Return the [X, Y] coordinate for the center point of the cell that contains the specified text.  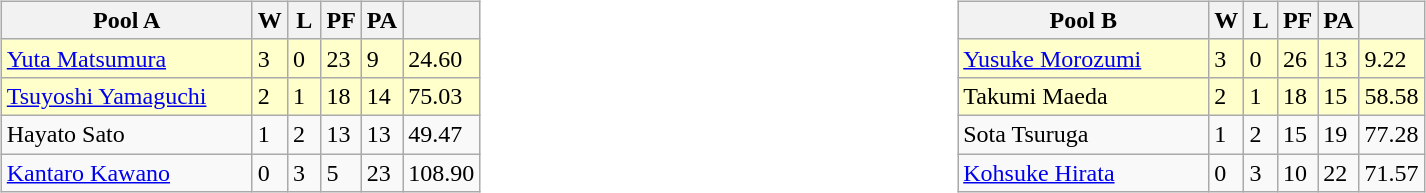
71.57 [1392, 173]
5 [341, 173]
14 [382, 96]
24.60 [442, 58]
10 [1297, 173]
Kantaro Kawano [126, 173]
Tsuyoshi Yamaguchi [126, 96]
19 [1338, 134]
9 [382, 58]
Yuta Matsumura [126, 58]
Takumi Maeda [1084, 96]
Yusuke Morozumi [1084, 58]
Sota Tsuruga [1084, 134]
22 [1338, 173]
49.47 [442, 134]
75.03 [442, 96]
Pool A [126, 20]
26 [1297, 58]
Hayato Sato [126, 134]
77.28 [1392, 134]
9.22 [1392, 58]
Kohsuke Hirata [1084, 173]
108.90 [442, 173]
58.58 [1392, 96]
Pool B [1084, 20]
